Detect which cell encompasses the target text, then output its (X, Y) center coordinate. 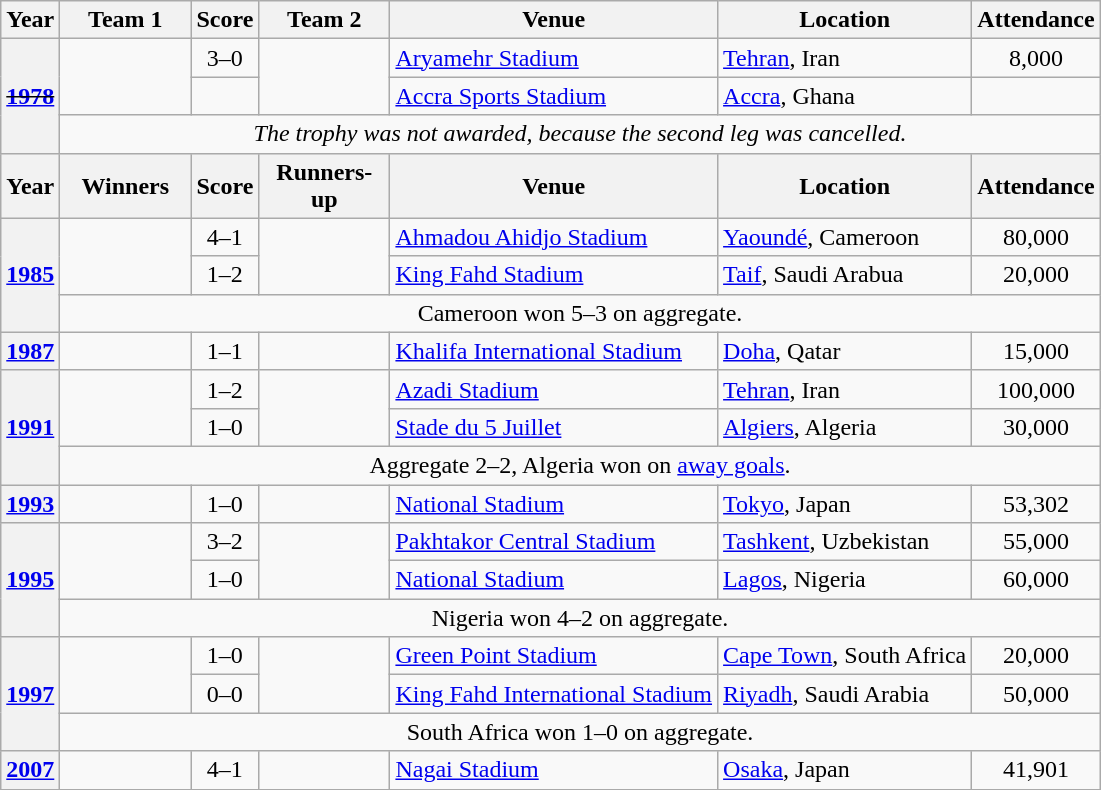
Doha, Qatar (845, 351)
41,901 (1036, 770)
Cameroon won 5–3 on aggregate. (580, 313)
1978 (30, 96)
Lagos, Nigeria (845, 580)
South Africa won 1–0 on aggregate. (580, 732)
Team 2 (324, 20)
Taif, Saudi Arabua (845, 275)
30,000 (1036, 427)
Accra Sports Stadium (554, 96)
Accra, Ghana (845, 96)
Aryamehr Stadium (554, 58)
Pakhtakor Central Stadium (554, 542)
1995 (30, 580)
Nagai Stadium (554, 770)
1–1 (225, 351)
1991 (30, 427)
1987 (30, 351)
55,000 (1036, 542)
The trophy was not awarded, because the second leg was cancelled. (580, 134)
Winners (126, 186)
80,000 (1036, 237)
Runners-up (324, 186)
Azadi Stadium (554, 389)
Tashkent, Uzbekistan (845, 542)
100,000 (1036, 389)
King Fahd Stadium (554, 275)
3–0 (225, 58)
Riyadh, Saudi Arabia (845, 694)
Khalifa International Stadium (554, 351)
50,000 (1036, 694)
Green Point Stadium (554, 656)
Nigeria won 4–2 on aggregate. (580, 618)
15,000 (1036, 351)
Team 1 (126, 20)
Osaka, Japan (845, 770)
8,000 (1036, 58)
Aggregate 2–2, Algeria won on away goals. (580, 465)
1997 (30, 694)
53,302 (1036, 503)
2007 (30, 770)
1985 (30, 275)
Cape Town, South Africa (845, 656)
Tokyo, Japan (845, 503)
Algiers, Algeria (845, 427)
Stade du 5 Juillet (554, 427)
King Fahd International Stadium (554, 694)
Yaoundé, Cameroon (845, 237)
3–2 (225, 542)
1993 (30, 503)
0–0 (225, 694)
60,000 (1036, 580)
Ahmadou Ahidjo Stadium (554, 237)
